Identify which cell holds the provided text, then report its (X, Y) central coordinate. 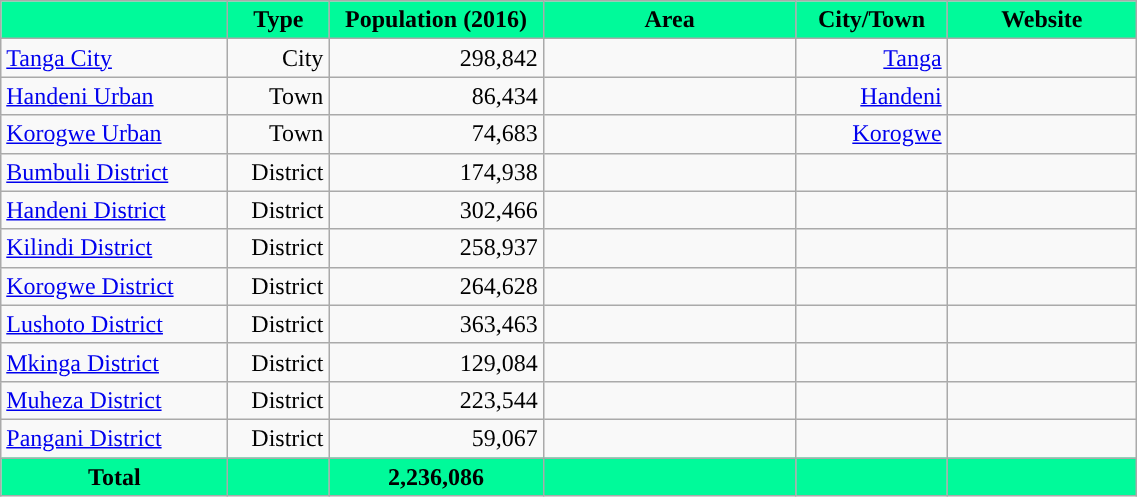
Website (1042, 20)
Pangani District (114, 438)
City (278, 58)
Total (114, 477)
74,683 (436, 134)
Handeni (872, 96)
59,067 (436, 438)
Korogwe Urban (114, 134)
Kilindi District (114, 248)
Korogwe (872, 134)
Muheza District (114, 400)
Type (278, 20)
258,937 (436, 248)
Tanga (872, 58)
223,544 (436, 400)
Korogwe District (114, 286)
129,084 (436, 362)
Lushoto District (114, 324)
Population (2016) (436, 20)
86,434 (436, 96)
174,938 (436, 172)
Handeni Urban (114, 96)
2,236,086 (436, 477)
264,628 (436, 286)
302,466 (436, 210)
Handeni District (114, 210)
Bumbuli District (114, 172)
363,463 (436, 324)
City/Town (872, 20)
Area (669, 20)
Mkinga District (114, 362)
Tanga City (114, 58)
298,842 (436, 58)
